Search for the cell housing the specified text and yield its (x, y) center coordinate. 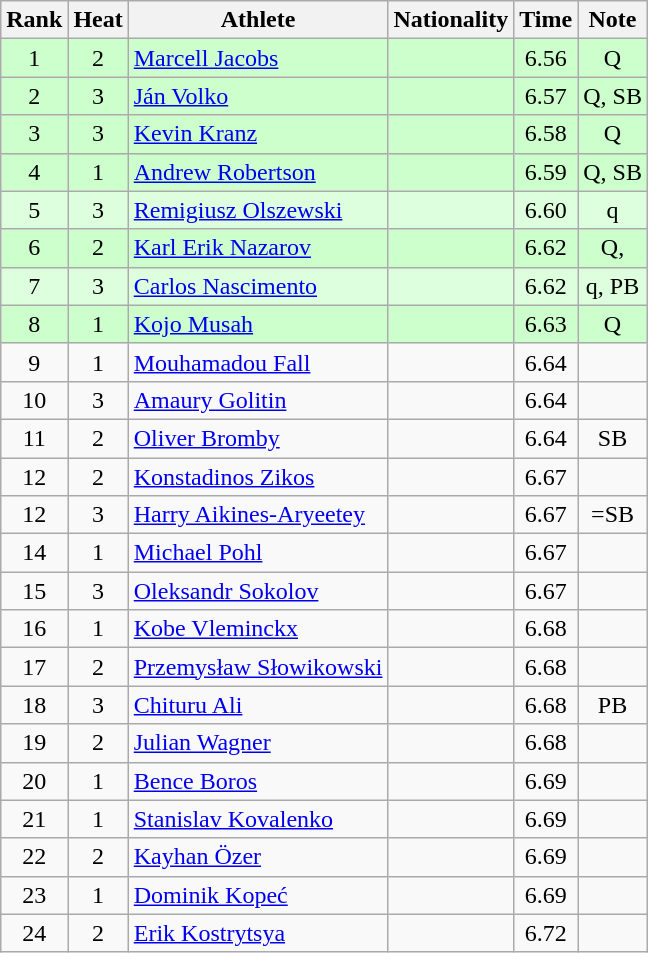
Time (546, 20)
6.63 (546, 324)
Rank (34, 20)
SB (613, 438)
Mouhamadou Fall (258, 362)
6.60 (546, 210)
PB (613, 705)
6.57 (546, 96)
q (613, 210)
Marcell Jacobs (258, 58)
Julian Wagner (258, 743)
Przemysław Słowikowski (258, 667)
Stanislav Kovalenko (258, 819)
=SB (613, 515)
6.56 (546, 58)
4 (34, 172)
6 (34, 248)
10 (34, 400)
Remigiusz Olszewski (258, 210)
6.58 (546, 134)
11 (34, 438)
20 (34, 781)
Ján Volko (258, 96)
Q, (613, 248)
Andrew Robertson (258, 172)
Bence Boros (258, 781)
23 (34, 895)
Kevin Kranz (258, 134)
Nationality (451, 20)
Kojo Musah (258, 324)
Chituru Ali (258, 705)
5 (34, 210)
Konstadinos Zikos (258, 477)
6.59 (546, 172)
21 (34, 819)
Oliver Bromby (258, 438)
Kobe Vleminckx (258, 629)
17 (34, 667)
19 (34, 743)
Note (613, 20)
Heat (98, 20)
Karl Erik Nazarov (258, 248)
q, PB (613, 286)
Athlete (258, 20)
Harry Aikines-Aryeetey (258, 515)
Michael Pohl (258, 553)
Kayhan Özer (258, 857)
14 (34, 553)
6.72 (546, 933)
9 (34, 362)
Carlos Nascimento (258, 286)
15 (34, 591)
16 (34, 629)
24 (34, 933)
Amaury Golitin (258, 400)
7 (34, 286)
Dominik Kopeć (258, 895)
18 (34, 705)
Erik Kostrytsya (258, 933)
8 (34, 324)
22 (34, 857)
Oleksandr Sokolov (258, 591)
